Return (X, Y) of the center of cell containing provided text 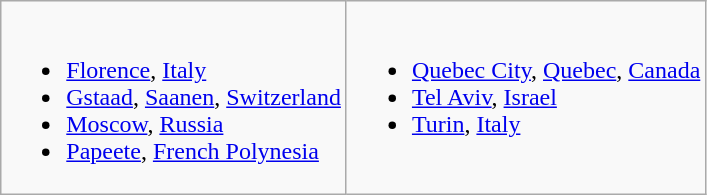
Quebec City, Quebec, Canada Tel Aviv, Israel Turin, Italy (526, 98)
Florence, Italy Gstaad, Saanen, Switzerland Moscow, Russia Papeete, French Polynesia (174, 98)
